Capture the cell that displays the provided text and extract its (x, y) central coordinate. 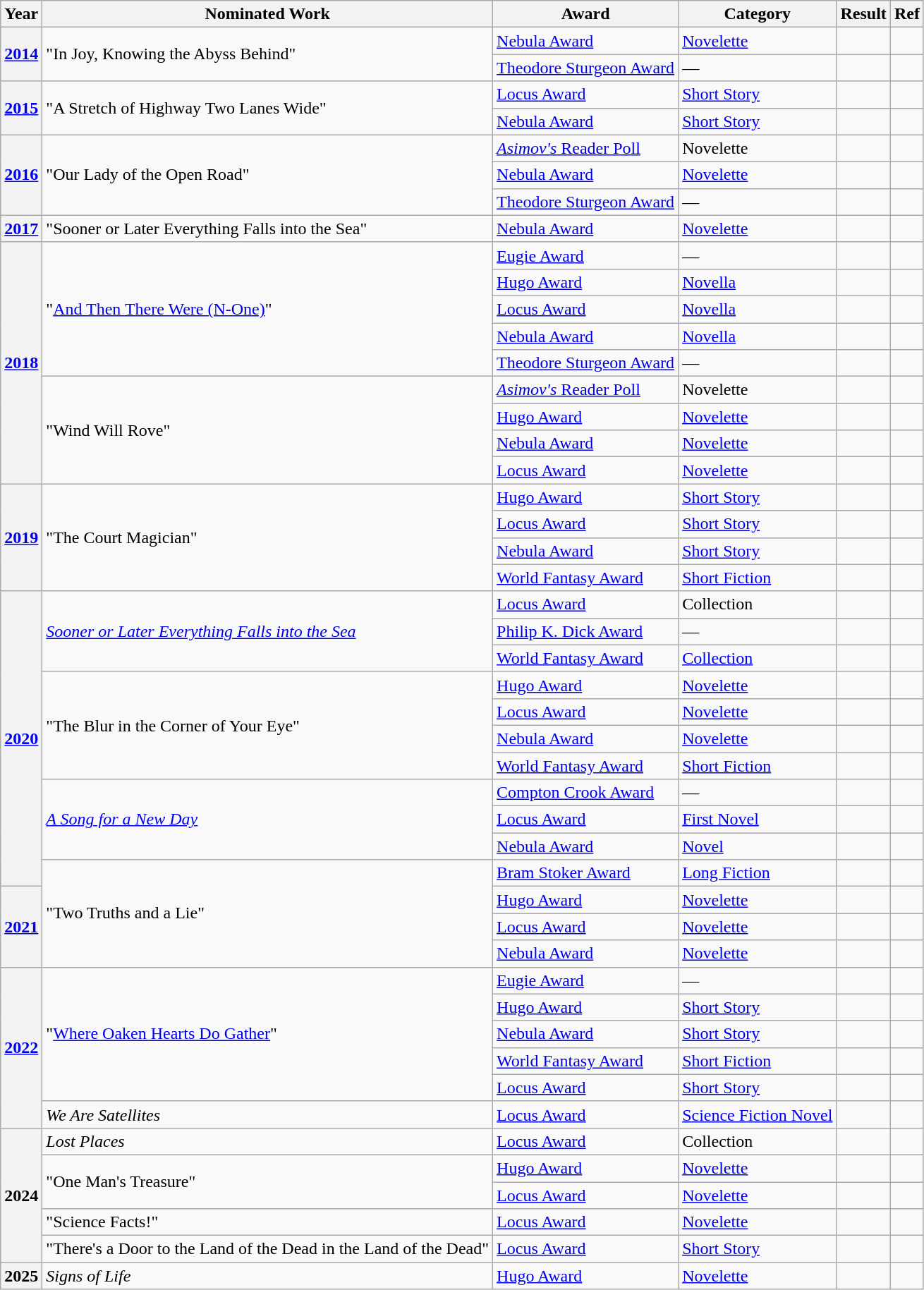
2020 (21, 739)
"Two Truths and a Lie" (268, 913)
"The Blur in the Corner of Your Eye" (268, 725)
Result (863, 14)
Science Fiction Novel (758, 1114)
Year (21, 14)
"And Then There Were (N-One)" (268, 309)
2016 (21, 175)
First Novel (758, 820)
2017 (21, 229)
Long Fiction (758, 873)
2021 (21, 927)
Category (758, 14)
Sooner or Later Everything Falls into the Sea (268, 631)
Nominated Work (268, 14)
"Sooner or Later Everything Falls into the Sea" (268, 229)
"The Court Magician" (268, 537)
2015 (21, 108)
"Our Lady of the Open Road" (268, 175)
"Science Facts!" (268, 1222)
"Wind Will Rove" (268, 430)
"There's a Door to the Land of the Dead in the Land of the Dead" (268, 1249)
We Are Satellites (268, 1114)
2014 (21, 54)
Award (585, 14)
"In Joy, Knowing the Abyss Behind" (268, 54)
Compton Crook Award (585, 793)
"A Stretch of Highway Two Lanes Wide" (268, 108)
2025 (21, 1276)
Ref (907, 14)
"Where Oaken Hearts Do Gather" (268, 1034)
Lost Places (268, 1141)
Philip K. Dick Award (585, 631)
2018 (21, 363)
Signs of Life (268, 1276)
Novel (758, 846)
2022 (21, 1047)
"One Man's Treasure" (268, 1181)
2019 (21, 537)
2024 (21, 1195)
A Song for a New Day (268, 820)
Bram Stoker Award (585, 873)
